From the cell containing the given text, extract its center point as (X, Y) coordinate. 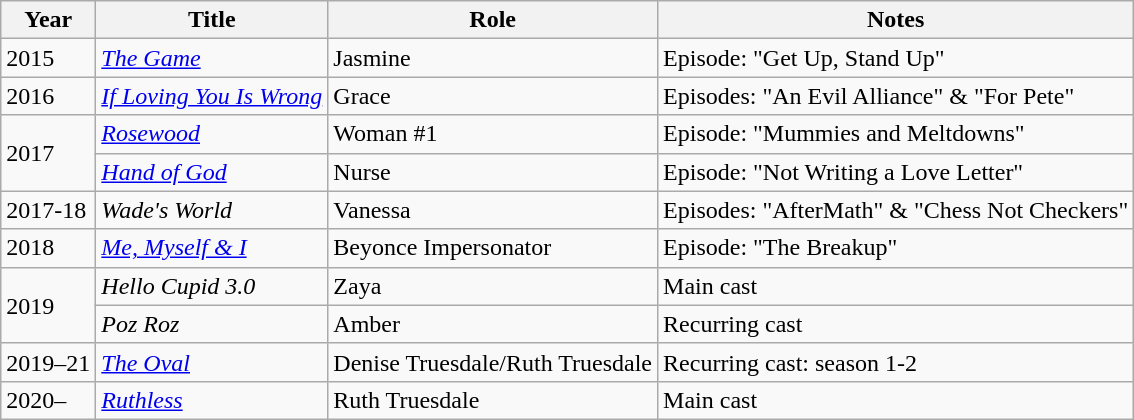
Ruth Truesdale (493, 400)
Grace (493, 96)
Episodes: "AfterMath" & "Chess Not Checkers" (896, 210)
Notes (896, 20)
Role (493, 20)
Hand of God (212, 172)
Ruthless (212, 400)
Recurring cast (896, 324)
Episodes: "An Evil Alliance" & "For Pete" (896, 96)
The Oval (212, 362)
Episode: "Not Writing a Love Letter" (896, 172)
2017 (48, 153)
Me, Myself & I (212, 248)
Woman #1 (493, 134)
2017-18 (48, 210)
Denise Truesdale/Ruth Truesdale (493, 362)
2016 (48, 96)
Title (212, 20)
Amber (493, 324)
2019 (48, 305)
Hello Cupid 3.0 (212, 286)
If Loving You Is Wrong (212, 96)
Rosewood (212, 134)
Wade's World (212, 210)
2020– (48, 400)
Poz Roz (212, 324)
Zaya (493, 286)
Beyonce Impersonator (493, 248)
Year (48, 20)
2018 (48, 248)
Episode: "The Breakup" (896, 248)
Episode: "Get Up, Stand Up" (896, 58)
The Game (212, 58)
2015 (48, 58)
Jasmine (493, 58)
Recurring cast: season 1-2 (896, 362)
2019–21 (48, 362)
Nurse (493, 172)
Episode: "Mummies and Meltdowns" (896, 134)
Vanessa (493, 210)
